Return the (x, y) coordinate for the center point of the cell that contains the specified text.  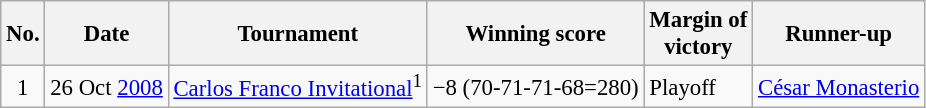
No. (23, 34)
Tournament (298, 34)
−8 (70-71-71-68=280) (536, 87)
Date (106, 34)
César Monasterio (839, 87)
Playoff (698, 87)
1 (23, 87)
Carlos Franco Invitational1 (298, 87)
26 Oct 2008 (106, 87)
Margin ofvictory (698, 34)
Runner-up (839, 34)
Winning score (536, 34)
